Detect which cell encompasses the target text, then output its (X, Y) center coordinate. 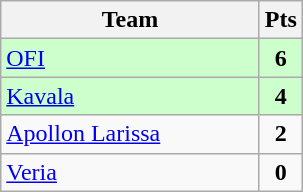
Veria (130, 172)
Team (130, 20)
0 (280, 172)
Apollon Larissa (130, 134)
6 (280, 58)
Pts (280, 20)
Kavala (130, 96)
2 (280, 134)
OFI (130, 58)
4 (280, 96)
